Scan for the cell matching the given text and deliver its [X, Y] coordinate at center. 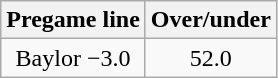
Over/under [210, 20]
52.0 [210, 58]
Pregame line [74, 20]
Baylor −3.0 [74, 58]
